Return (X, Y) of the center of cell containing provided text 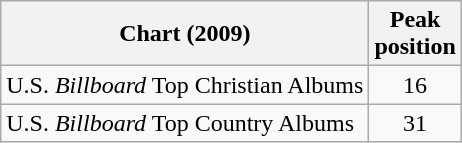
31 (415, 123)
16 (415, 85)
U.S. Billboard Top Country Albums (185, 123)
U.S. Billboard Top Christian Albums (185, 85)
Peakposition (415, 34)
Chart (2009) (185, 34)
